Output the [x, y] coordinate of the center of the cell containing the given text.  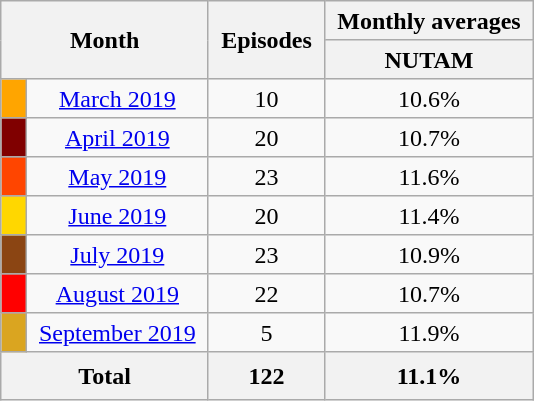
May 2019 [117, 176]
10.9% [430, 254]
11.9% [430, 332]
Monthly averages [430, 20]
11.1% [430, 376]
March 2019 [117, 98]
August 2019 [117, 294]
NUTAM [430, 60]
June 2019 [117, 216]
5 [266, 332]
11.6% [430, 176]
April 2019 [117, 138]
11.4% [430, 216]
Episodes [266, 40]
September 2019 [117, 332]
Total [105, 376]
122 [266, 376]
10 [266, 98]
22 [266, 294]
Month [105, 40]
July 2019 [117, 254]
10.6% [430, 98]
